Provide the (X, Y) coordinate of the cell's center where the given text is located.  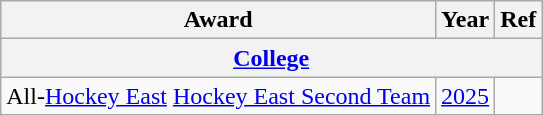
2025 (466, 96)
Ref (518, 20)
Award (218, 20)
Year (466, 20)
All-Hockey East Hockey East Second Team (218, 96)
College (272, 58)
